Identify which cell holds the provided text, then report its (X, Y) central coordinate. 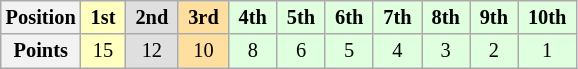
4 (397, 51)
12 (152, 51)
8th (446, 17)
8 (253, 51)
3 (446, 51)
2 (494, 51)
Points (41, 51)
1 (547, 51)
7th (397, 17)
5th (301, 17)
9th (494, 17)
4th (253, 17)
1st (104, 17)
6th (349, 17)
2nd (152, 17)
15 (104, 51)
10th (547, 17)
10 (203, 51)
3rd (203, 17)
6 (301, 51)
5 (349, 51)
Position (41, 17)
